Determine the [x, y] coordinate at the center of the cell enclosing the given text.  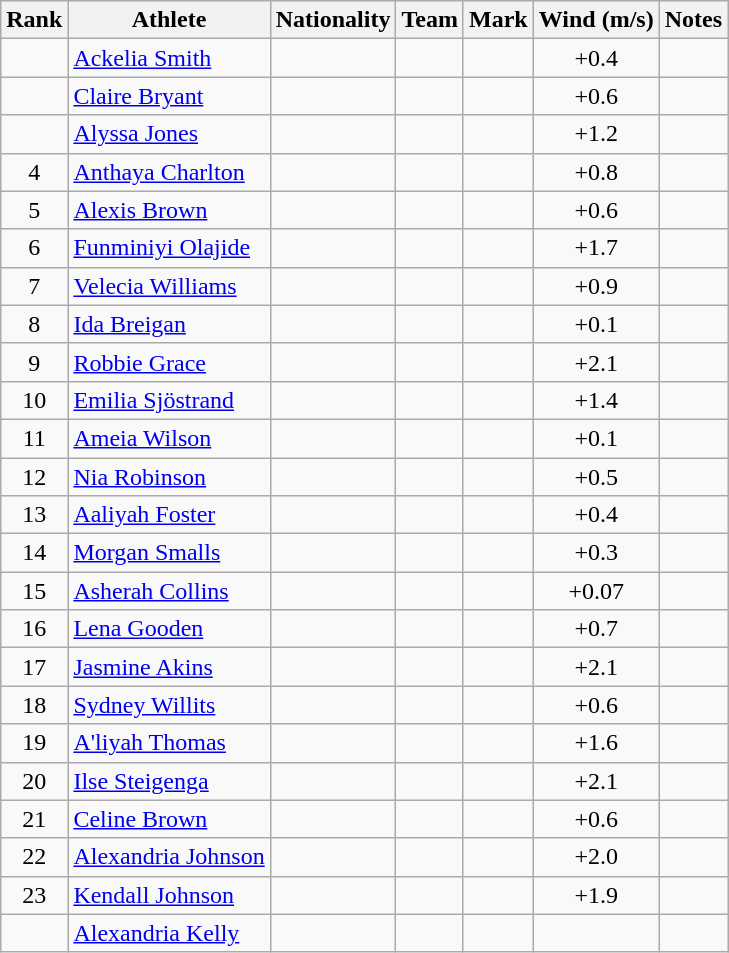
13 [34, 515]
Team [430, 20]
23 [34, 895]
Notes [693, 20]
7 [34, 286]
Nia Robinson [169, 477]
Kendall Johnson [169, 895]
Athlete [169, 20]
Alyssa Jones [169, 134]
20 [34, 781]
+1.7 [596, 248]
Asherah Collins [169, 591]
+0.5 [596, 477]
Lena Gooden [169, 629]
Ackelia Smith [169, 58]
19 [34, 743]
Nationality [333, 20]
Funminiyi Olajide [169, 248]
Emilia Sjöstrand [169, 400]
Mark [498, 20]
+1.6 [596, 743]
6 [34, 248]
+0.7 [596, 629]
+2.0 [596, 857]
16 [34, 629]
Claire Bryant [169, 96]
Rank [34, 20]
Alexandria Johnson [169, 857]
Wind (m/s) [596, 20]
+1.9 [596, 895]
Jasmine Akins [169, 667]
9 [34, 362]
+0.3 [596, 553]
Alexandria Kelly [169, 933]
4 [34, 172]
18 [34, 705]
Robbie Grace [169, 362]
22 [34, 857]
14 [34, 553]
+1.4 [596, 400]
11 [34, 438]
Ameia Wilson [169, 438]
17 [34, 667]
5 [34, 210]
Alexis Brown [169, 210]
Celine Brown [169, 819]
+1.2 [596, 134]
21 [34, 819]
Sydney Willits [169, 705]
12 [34, 477]
Velecia Williams [169, 286]
15 [34, 591]
Ilse Steigenga [169, 781]
+0.8 [596, 172]
Morgan Smalls [169, 553]
8 [34, 324]
10 [34, 400]
+0.9 [596, 286]
Aaliyah Foster [169, 515]
+0.07 [596, 591]
Anthaya Charlton [169, 172]
A'liyah Thomas [169, 743]
Ida Breigan [169, 324]
